Extract the [X, Y] coordinate from the center of the cell holding the provided text.  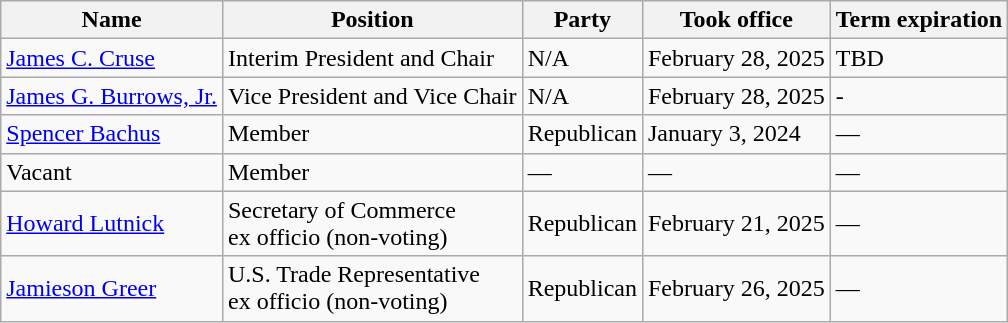
Party [582, 20]
Spencer Bachus [112, 134]
Term expiration [918, 20]
- [918, 96]
James C. Cruse [112, 58]
Secretary of Commerceex officio (non-voting) [372, 224]
February 21, 2025 [736, 224]
Interim President and Chair [372, 58]
Jamieson Greer [112, 288]
Name [112, 20]
Vice President and Vice Chair [372, 96]
January 3, 2024 [736, 134]
TBD [918, 58]
February 26, 2025 [736, 288]
James G. Burrows, Jr. [112, 96]
U.S. Trade Representativeex officio (non-voting) [372, 288]
Position [372, 20]
Took office [736, 20]
Howard Lutnick [112, 224]
Vacant [112, 172]
